Return [X, Y] of the center of cell containing provided text 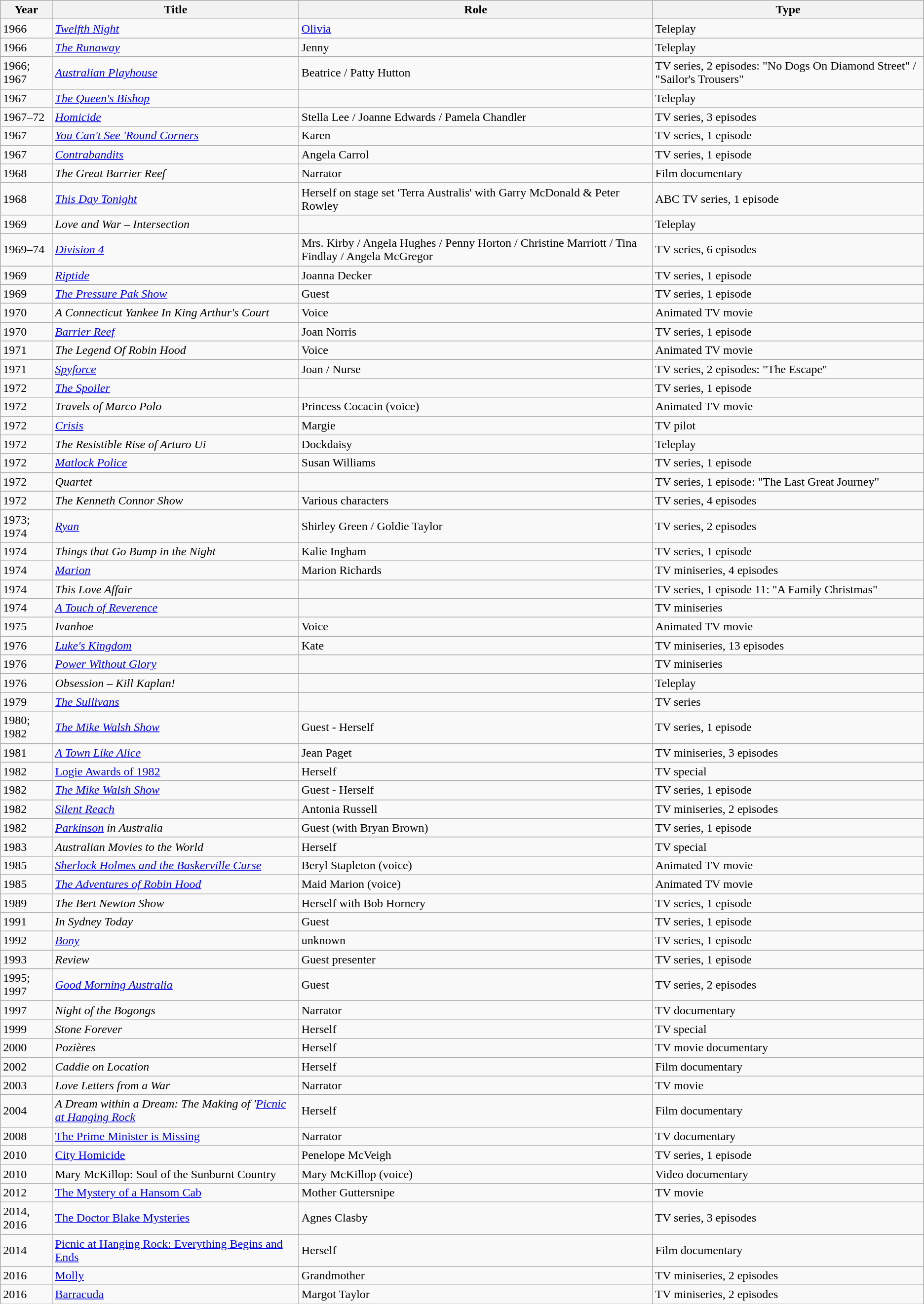
Kate [476, 646]
Review [176, 959]
Homicide [176, 117]
Type [788, 10]
A Dream within a Dream: The Making of 'Picnic at Hanging Rock [176, 1111]
You Can't See 'Round Corners [176, 136]
Susan Williams [476, 463]
The Doctor Blake Mysteries [176, 1218]
2003 [27, 1085]
A Connecticut Yankee In King Arthur's Court [176, 313]
Role [476, 10]
2008 [27, 1136]
TV series, 6 episodes [788, 250]
1980; 1982 [27, 728]
TV miniseries, 13 episodes [788, 646]
Picnic at Hanging Rock: Everything Begins and Ends [176, 1250]
1989 [27, 903]
Penelope McVeigh [476, 1155]
Stella Lee / Joanne Edwards / Pamela Chandler [476, 117]
A Touch of Reverence [176, 608]
Olivia [476, 29]
Travels of Marco Polo [176, 407]
2000 [27, 1048]
Beatrice / Patty Hutton [476, 73]
Dockdaisy [476, 444]
1995; 1997 [27, 985]
Molly [176, 1276]
Ivanhoe [176, 627]
Margot Taylor [476, 1295]
The Great Barrier Reef [176, 173]
Marion [176, 570]
Antonia Russell [476, 809]
Love and War – Intersection [176, 224]
Power Without Glory [176, 664]
Jean Paget [476, 753]
Joanna Decker [476, 275]
Grandmother [476, 1276]
TV series, 2 episodes: "No Dogs On Diamond Street" / "Sailor's Trousers" [788, 73]
Good Morning Australia [176, 985]
Obsession – Kill Kaplan! [176, 683]
1967–72 [27, 117]
Barracuda [176, 1295]
2004 [27, 1111]
Riptide [176, 275]
1993 [27, 959]
TV miniseries, 4 episodes [788, 570]
1975 [27, 627]
unknown [476, 941]
A Town Like Alice [176, 753]
Quartet [176, 482]
Year [27, 10]
Matlock Police [176, 463]
Video documentary [788, 1174]
Australian Playhouse [176, 73]
Mother Guttersnipe [476, 1192]
1979 [27, 702]
Joan / Nurse [476, 369]
The Queen's Bishop [176, 98]
Agnes Clasby [476, 1218]
Guest (with Bryan Brown) [476, 828]
Caddie on Location [176, 1067]
Title [176, 10]
The Legend Of Robin Hood [176, 350]
Karen [476, 136]
TV pilot [788, 425]
Beryl Stapleton (voice) [476, 865]
2002 [27, 1067]
Barrier Reef [176, 332]
Pozières [176, 1048]
Joan Norris [476, 332]
The Kenneth Connor Show [176, 500]
Various characters [476, 500]
1973; 1974 [27, 526]
Mary McKillop (voice) [476, 1174]
In Sydney Today [176, 922]
TV series, 1 episode 11: "A Family Christmas" [788, 589]
Maid Marion (voice) [476, 884]
The Prime Minister is Missing [176, 1136]
Twelfth Night [176, 29]
TV miniseries, 3 episodes [788, 753]
Shirley Green / Goldie Taylor [476, 526]
TV series, 4 episodes [788, 500]
This Day Tonight [176, 198]
1992 [27, 941]
TV series [788, 702]
Ryan [176, 526]
Sherlock Holmes and the Baskerville Curse [176, 865]
1983 [27, 846]
The Sullivans [176, 702]
Margie [476, 425]
1966; 1967 [27, 73]
Herself on stage set 'Terra Australis' with Garry McDonald & Peter Rowley [476, 198]
Stone Forever [176, 1029]
Parkinson in Australia [176, 828]
TV series, 1 episode: "The Last Great Journey" [788, 482]
The Bert Newton Show [176, 903]
TV series, 2 episodes: "The Escape" [788, 369]
Princess Cocacin (voice) [476, 407]
2012 [27, 1192]
Things that Go Bump in the Night [176, 551]
Logie Awards of 1982 [176, 771]
1969–74 [27, 250]
Mary McKillop: Soul of the Sunburnt Country [176, 1174]
Contrabandits [176, 154]
2014 [27, 1250]
Angela Carrol [476, 154]
City Homicide [176, 1155]
Guest presenter [476, 959]
Herself with Bob Hornery [476, 903]
Jenny [476, 47]
Mrs. Kirby / Angela Hughes / Penny Horton / Christine Marriott / Tina Findlay / Angela McGregor [476, 250]
1991 [27, 922]
2014, 2016 [27, 1218]
Marion Richards [476, 570]
The Resistible Rise of Arturo Ui [176, 444]
Crisis [176, 425]
Australian Movies to the World [176, 846]
Luke's Kingdom [176, 646]
Night of the Bogongs [176, 1010]
Bony [176, 941]
The Spoiler [176, 388]
The Adventures of Robin Hood [176, 884]
1999 [27, 1029]
TV movie documentary [788, 1048]
Love Letters from a War [176, 1085]
Division 4 [176, 250]
This Love Affair [176, 589]
The Runaway [176, 47]
Silent Reach [176, 809]
ABC TV series, 1 episode [788, 198]
The Mystery of a Hansom Cab [176, 1192]
1981 [27, 753]
Kalie Ingham [476, 551]
1997 [27, 1010]
Spyforce [176, 369]
The Pressure Pak Show [176, 294]
